Determine the [x, y] coordinate at the center of the cell enclosing the given text.  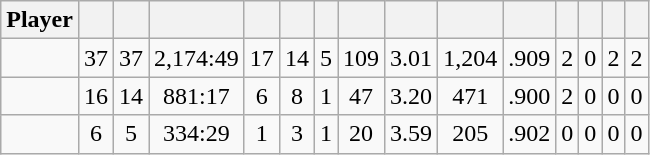
109 [362, 58]
.909 [530, 58]
3.20 [412, 96]
.900 [530, 96]
1,204 [470, 58]
334:29 [197, 134]
20 [362, 134]
3.59 [412, 134]
16 [96, 96]
47 [362, 96]
17 [262, 58]
2,174:49 [197, 58]
Player [40, 20]
3 [296, 134]
8 [296, 96]
3.01 [412, 58]
.902 [530, 134]
471 [470, 96]
881:17 [197, 96]
205 [470, 134]
